From the cell containing the given text, extract its center point as (X, Y) coordinate. 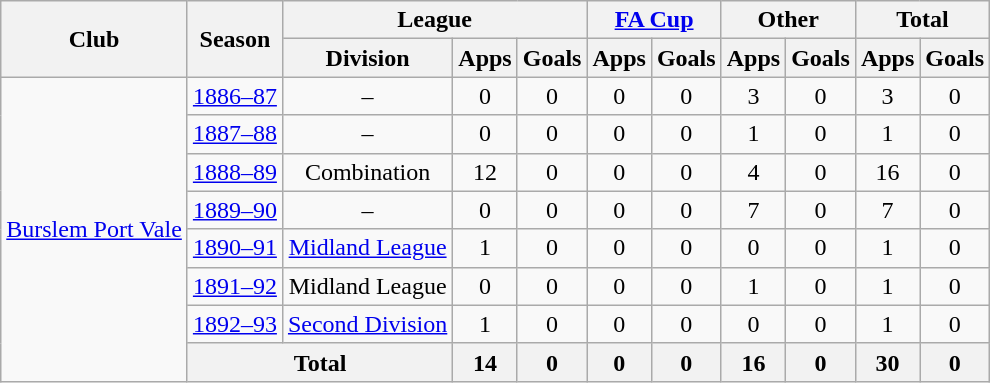
Season (234, 39)
1886–87 (234, 96)
12 (485, 172)
1892–93 (234, 324)
1891–92 (234, 286)
30 (887, 362)
1888–89 (234, 172)
Division (367, 58)
Combination (367, 172)
Other (788, 20)
14 (485, 362)
1887–88 (234, 134)
1890–91 (234, 248)
Second Division (367, 324)
Club (94, 39)
FA Cup (654, 20)
League (434, 20)
1889–90 (234, 210)
4 (753, 172)
Burslem Port Vale (94, 229)
